Detect which cell encompasses the target text, then output its [x, y] center coordinate. 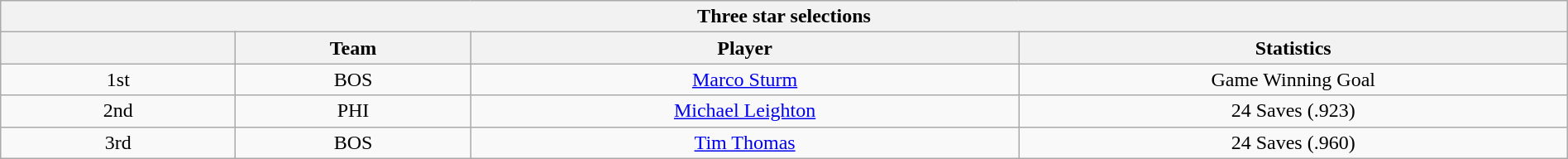
Michael Leighton [744, 111]
1st [118, 79]
Team [353, 48]
2nd [118, 111]
Three star selections [784, 17]
Tim Thomas [744, 142]
PHI [353, 111]
24 Saves (.960) [1293, 142]
3rd [118, 142]
Game Winning Goal [1293, 79]
Statistics [1293, 48]
Marco Sturm [744, 79]
24 Saves (.923) [1293, 111]
Player [744, 48]
